Extract the (x, y) coordinate from the center of the cell holding the provided text.  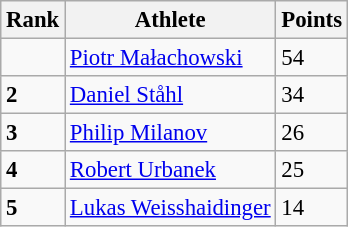
Philip Milanov (170, 133)
54 (312, 58)
Athlete (170, 20)
Points (312, 20)
Rank (33, 20)
25 (312, 170)
3 (33, 133)
5 (33, 208)
4 (33, 170)
Daniel Ståhl (170, 95)
14 (312, 208)
34 (312, 95)
2 (33, 95)
Piotr Małachowski (170, 58)
Robert Urbanek (170, 170)
Lukas Weisshaidinger (170, 208)
26 (312, 133)
